Capture the cell that displays the provided text and extract its (x, y) central coordinate. 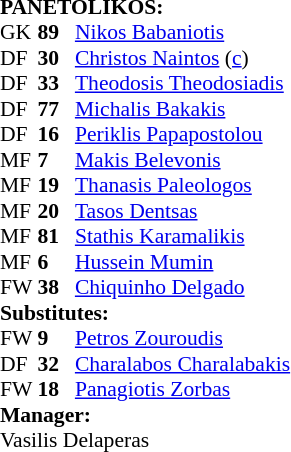
18 (56, 389)
Periklis Papapostolou (182, 135)
9 (56, 339)
Petros Zouroudis (182, 339)
Tasos Dentsas (182, 211)
30 (56, 58)
Michalis Bakakis (182, 109)
Nikos Babaniotis (182, 33)
Christos Naintos (c) (182, 58)
Charalabos Charalabakis (182, 364)
Substitutes: (145, 313)
Theodosis Theodosiadis (182, 83)
38 (56, 287)
Panagiotis Zorbas (182, 389)
33 (56, 83)
81 (56, 237)
6 (56, 262)
Chiquinho Delgado (182, 287)
77 (56, 109)
Hussein Mumin (182, 262)
32 (56, 364)
20 (56, 211)
Manager: (145, 415)
Makis Belevonis (182, 160)
16 (56, 135)
Thanasis Paleologos (182, 185)
GK (19, 33)
7 (56, 160)
Stathis Karamalikis (182, 237)
19 (56, 185)
89 (56, 33)
